Capture the cell that displays the provided text and extract its (X, Y) central coordinate. 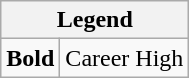
Bold (30, 58)
Career High (124, 58)
Legend (95, 20)
